Capture the cell that displays the provided text and extract its (x, y) central coordinate. 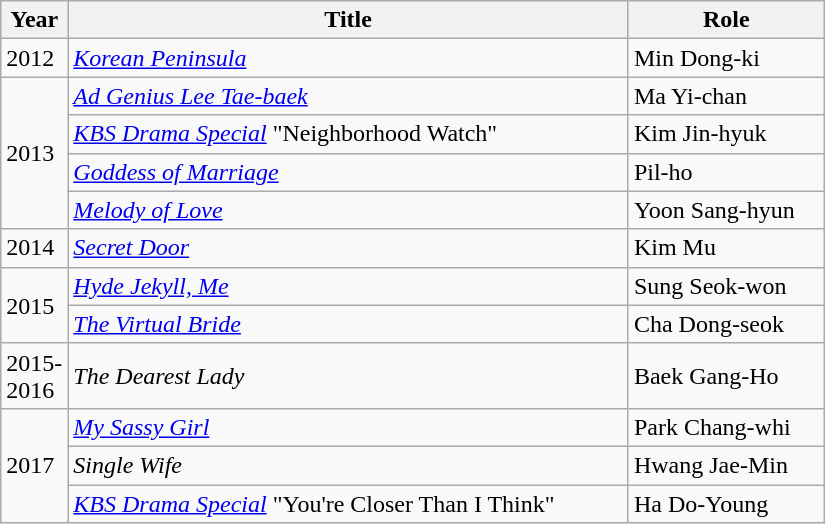
The Virtual Bride (348, 324)
My Sassy Girl (348, 427)
2017 (34, 465)
Cha Dong-seok (726, 324)
Park Chang-whi (726, 427)
Secret Door (348, 248)
Ma Yi-chan (726, 96)
Year (34, 20)
KBS Drama Special "Neighborhood Watch" (348, 134)
Title (348, 20)
2012 (34, 58)
Min Dong-ki (726, 58)
Baek Gang-Ho (726, 376)
Ha Do-Young (726, 503)
2013 (34, 153)
Melody of Love (348, 210)
Hwang Jae-Min (726, 465)
2014 (34, 248)
Goddess of Marriage (348, 172)
Single Wife (348, 465)
Role (726, 20)
Sung Seok-won (726, 286)
2015-2016 (34, 376)
Pil-ho (726, 172)
The Dearest Lady (348, 376)
Ad Genius Lee Tae-baek (348, 96)
Kim Jin-hyuk (726, 134)
Yoon Sang-hyun (726, 210)
Hyde Jekyll, Me (348, 286)
Kim Mu (726, 248)
Korean Peninsula (348, 58)
KBS Drama Special "You're Closer Than I Think" (348, 503)
2015 (34, 305)
